For the text-containing cell, return its midpoint in (x, y) coordinate format. 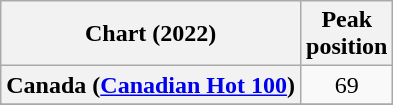
Peakposition (347, 34)
Chart (2022) (151, 34)
Canada (Canadian Hot 100) (151, 85)
69 (347, 85)
